For the text-containing cell, return its midpoint in (X, Y) coordinate format. 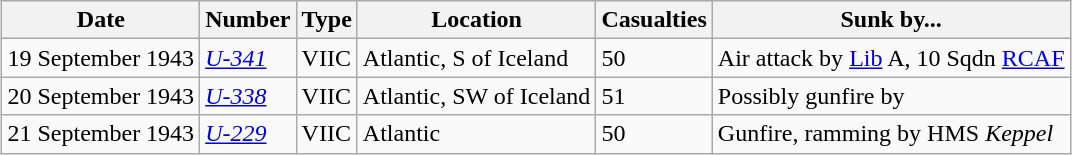
20 September 1943 (101, 96)
Number (248, 20)
Casualties (654, 20)
51 (654, 96)
Date (101, 20)
Sunk by... (891, 20)
Atlantic (476, 134)
19 September 1943 (101, 58)
Gunfire, ramming by HMS Keppel (891, 134)
Atlantic, S of Iceland (476, 58)
Air attack by Lib A, 10 Sqdn RCAF (891, 58)
U-338 (248, 96)
21 September 1943 (101, 134)
Atlantic, SW of Iceland (476, 96)
U-341 (248, 58)
Possibly gunfire by (891, 96)
Type (326, 20)
U-229 (248, 134)
Location (476, 20)
